Provide the [X, Y] coordinate of the cell's center where the given text is located.  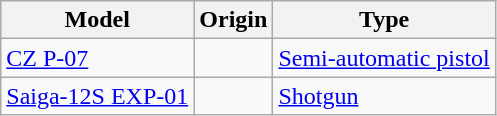
Model [98, 20]
Saiga-12S EXP-01 [98, 96]
Origin [234, 20]
CZ P-07 [98, 58]
Shotgun [384, 96]
Type [384, 20]
Semi-automatic pistol [384, 58]
